Return the [X, Y] coordinate for the center point of the cell that contains the specified text.  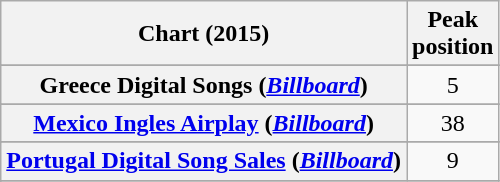
38 [452, 123]
9 [452, 161]
Greece Digital Songs (Billboard) [204, 85]
Mexico Ingles Airplay (Billboard) [204, 123]
Peakposition [452, 34]
5 [452, 85]
Portugal Digital Song Sales (Billboard) [204, 161]
Chart (2015) [204, 34]
